Scan for the cell matching the given text and deliver its [X, Y] coordinate at center. 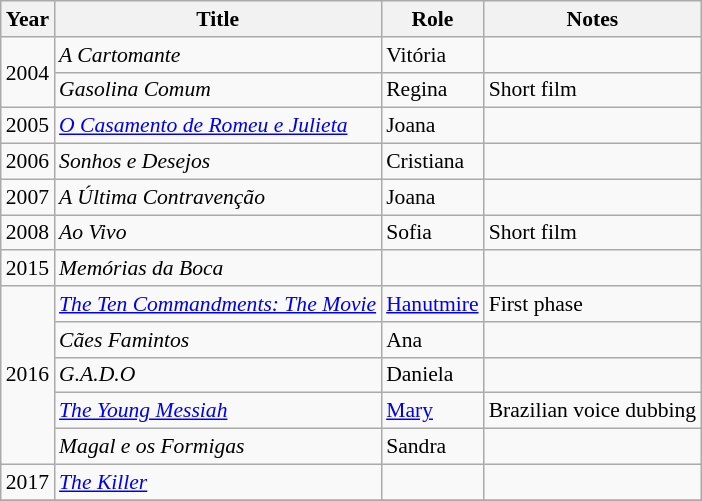
Year [28, 19]
Sandra [432, 447]
Vitória [432, 55]
Gasolina Comum [218, 90]
2008 [28, 233]
Ao Vivo [218, 233]
Role [432, 19]
Ana [432, 340]
Magal e os Formigas [218, 447]
2007 [28, 197]
Sonhos e Desejos [218, 162]
Hanutmire [432, 304]
Notes [593, 19]
Memórias da Boca [218, 269]
2004 [28, 72]
The Young Messiah [218, 411]
Daniela [432, 375]
A Cartomante [218, 55]
2015 [28, 269]
Title [218, 19]
2006 [28, 162]
G.A.D.O [218, 375]
2016 [28, 375]
A Última Contravenção [218, 197]
2017 [28, 482]
The Killer [218, 482]
The Ten Commandments: The Movie [218, 304]
Sofia [432, 233]
First phase [593, 304]
Brazilian voice dubbing [593, 411]
2005 [28, 126]
Regina [432, 90]
Cães Famintos [218, 340]
Cristiana [432, 162]
O Casamento de Romeu e Julieta [218, 126]
Mary [432, 411]
